Scan for the cell matching the given text and deliver its (x, y) coordinate at center. 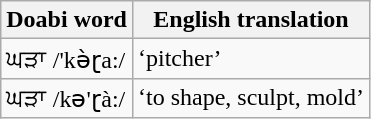
‘pitcher’ (250, 59)
‘to shape, sculpt, mold’ (250, 98)
ਘੜਾ /kə'ɽà:/ (67, 98)
Doabi word (67, 20)
English translation (250, 20)
ਘੜਾ /'kə̀ɽa:/ (67, 59)
